Scan for the cell matching the given text and deliver its [x, y] coordinate at center. 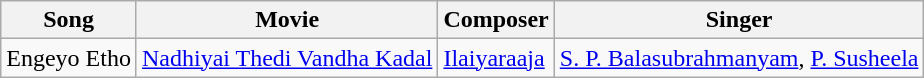
Song [69, 20]
Ilaiyaraaja [496, 58]
Engeyo Etho [69, 58]
Movie [286, 20]
S. P. Balasubrahmanyam, P. Susheela [739, 58]
Composer [496, 20]
Nadhiyai Thedi Vandha Kadal [286, 58]
Singer [739, 20]
